Detect which cell encompasses the target text, then output its (x, y) center coordinate. 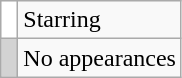
Starring (100, 20)
No appearances (100, 58)
